Extract the (X, Y) coordinate from the center of the cell holding the provided text.  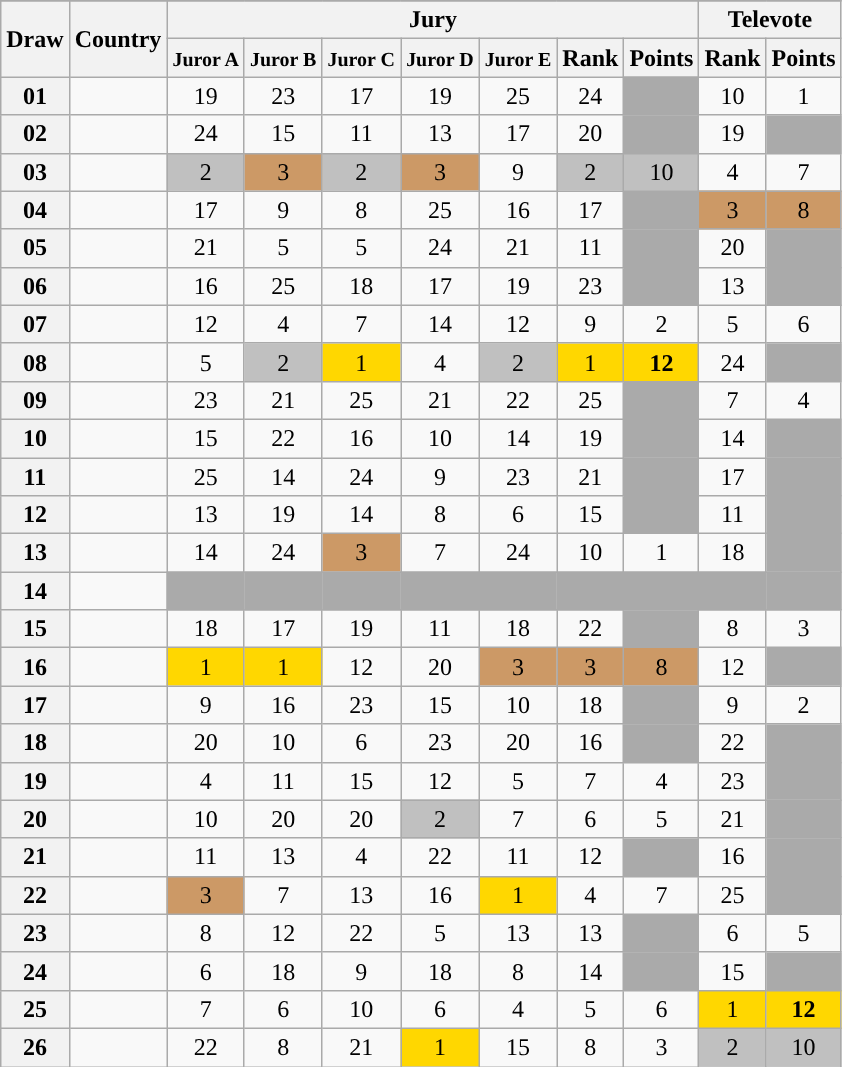
08 (35, 362)
Juror C (362, 58)
Juror E (518, 58)
06 (35, 286)
02 (35, 134)
07 (35, 324)
09 (35, 400)
Juror B (283, 58)
Juror D (440, 58)
26 (35, 1047)
Jury (433, 20)
03 (35, 172)
Country (118, 39)
01 (35, 96)
05 (35, 248)
Televote (770, 20)
04 (35, 210)
Draw (35, 39)
Juror A (206, 58)
